Capture the cell that displays the provided text and extract its [X, Y] central coordinate. 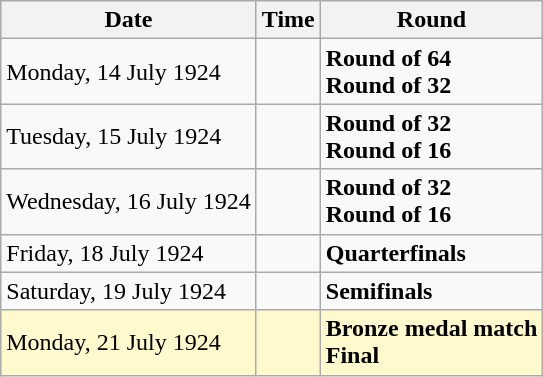
Tuesday, 15 July 1924 [129, 136]
Quarterfinals [432, 253]
Monday, 21 July 1924 [129, 342]
Time [288, 20]
Round [432, 20]
Date [129, 20]
Semifinals [432, 291]
Friday, 18 July 1924 [129, 253]
Round of 64Round of 32 [432, 72]
Saturday, 19 July 1924 [129, 291]
Wednesday, 16 July 1924 [129, 202]
Bronze medal matchFinal [432, 342]
Monday, 14 July 1924 [129, 72]
